Determine the (x, y) coordinate at the center of the cell enclosing the given text.  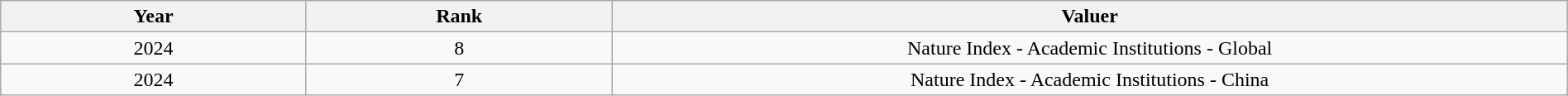
Rank (459, 17)
7 (459, 79)
8 (459, 48)
Year (154, 17)
Nature Index - Academic Institutions - Global (1090, 48)
Valuer (1090, 17)
Nature Index - Academic Institutions - China (1090, 79)
